Detect which cell encompasses the target text, then output its (x, y) center coordinate. 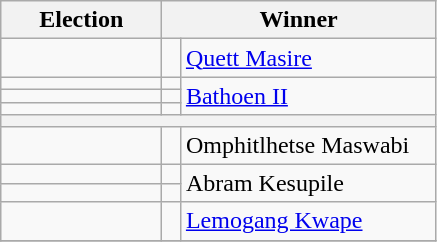
Election (82, 20)
Omphitlhetse Maswabi (308, 145)
Lemogang Kwape (308, 221)
Quett Masire (308, 58)
Winner (299, 20)
Bathoen II (308, 96)
Abram Kesupile (308, 183)
